Find where the given text appears and provide that cell's center as [X, Y] coordinate. 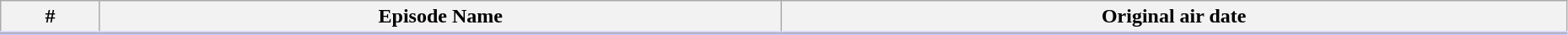
Episode Name [440, 17]
# [51, 17]
Original air date [1174, 17]
